Pinpoint the cell where the given text exists, returning its (X, Y) midpoint coordinate. 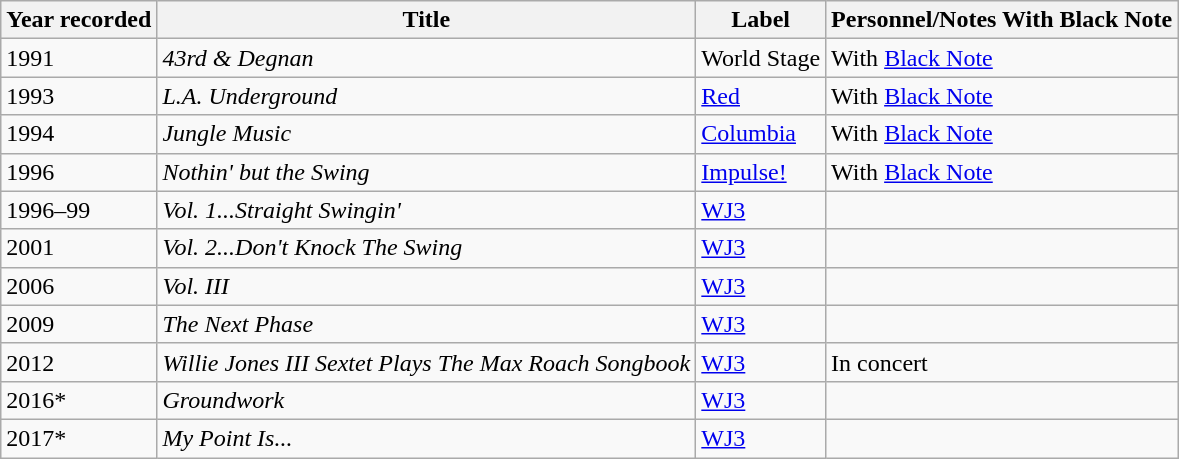
Nothin' but the Swing (426, 172)
Vol. 1...Straight Swingin' (426, 210)
1991 (79, 58)
Groundwork (426, 400)
Jungle Music (426, 134)
43rd & Degnan (426, 58)
Columbia (761, 134)
Willie Jones III Sextet Plays The Max Roach Songbook (426, 362)
Title (426, 20)
2016* (79, 400)
My Point Is... (426, 438)
Personnel/Notes With Black Note (1002, 20)
Label (761, 20)
2017* (79, 438)
1994 (79, 134)
Red (761, 96)
In concert (1002, 362)
World Stage (761, 58)
Vol. III (426, 286)
The Next Phase (426, 324)
2012 (79, 362)
1993 (79, 96)
1996 (79, 172)
1996–99 (79, 210)
Year recorded (79, 20)
2006 (79, 286)
Impulse! (761, 172)
2009 (79, 324)
Vol. 2...Don't Knock The Swing (426, 248)
2001 (79, 248)
L.A. Underground (426, 96)
